Detect which cell encompasses the target text, then output its [X, Y] center coordinate. 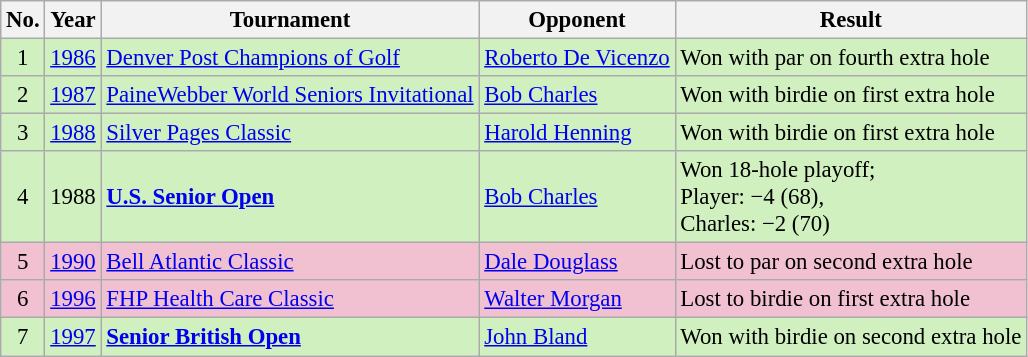
Lost to birdie on first extra hole [851, 299]
1986 [73, 58]
1997 [73, 337]
3 [23, 133]
Roberto De Vicenzo [577, 58]
1 [23, 58]
Tournament [290, 20]
Won 18-hole playoff;Player: −4 (68),Charles: −2 (70) [851, 197]
2 [23, 95]
7 [23, 337]
Senior British Open [290, 337]
Dale Douglass [577, 262]
Denver Post Champions of Golf [290, 58]
1987 [73, 95]
Bell Atlantic Classic [290, 262]
Silver Pages Classic [290, 133]
PaineWebber World Seniors Invitational [290, 95]
Lost to par on second extra hole [851, 262]
1996 [73, 299]
Opponent [577, 20]
U.S. Senior Open [290, 197]
Won with birdie on second extra hole [851, 337]
4 [23, 197]
Harold Henning [577, 133]
Walter Morgan [577, 299]
Won with par on fourth extra hole [851, 58]
5 [23, 262]
John Bland [577, 337]
FHP Health Care Classic [290, 299]
1990 [73, 262]
No. [23, 20]
6 [23, 299]
Year [73, 20]
Result [851, 20]
